Extract the [x, y] coordinate from the center of the cell holding the provided text.  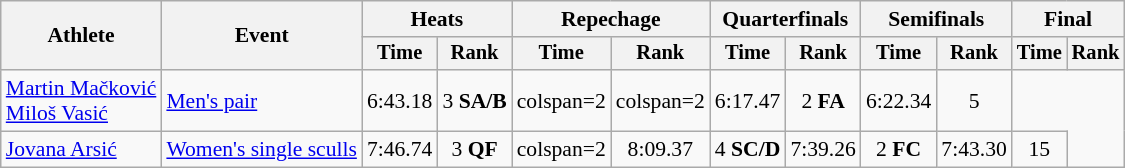
2 FC [898, 150]
4 SC/D [748, 150]
Jovana Arsić [82, 150]
8:09.37 [660, 150]
6:43.18 [400, 100]
7:39.26 [822, 150]
6:22.34 [898, 100]
Semifinals [936, 19]
Men's pair [262, 100]
Final [1068, 19]
Women's single sculls [262, 150]
Quarterfinals [786, 19]
6:17.47 [748, 100]
2 FA [822, 100]
3 QF [474, 150]
Martin MačkovićMiloš Vasić [82, 100]
5 [974, 100]
Athlete [82, 36]
7:46.74 [400, 150]
7:43.30 [974, 150]
15 [1040, 150]
Repechage [611, 19]
Heats [437, 19]
3 SA/B [474, 100]
Event [262, 36]
